Search for the cell housing the specified text and yield its [x, y] center coordinate. 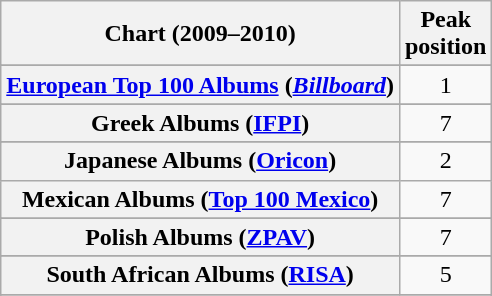
Peak position [445, 34]
1 [445, 85]
2 [445, 161]
European Top 100 Albums (Billboard) [200, 85]
5 [445, 275]
Greek Albums (IFPI) [200, 123]
Mexican Albums (Top 100 Mexico) [200, 199]
Polish Albums (ZPAV) [200, 237]
Japanese Albums (Oricon) [200, 161]
South African Albums (RISA) [200, 275]
Chart (2009–2010) [200, 34]
